Return the [X, Y] coordinate for the center point of the cell that contains the specified text.  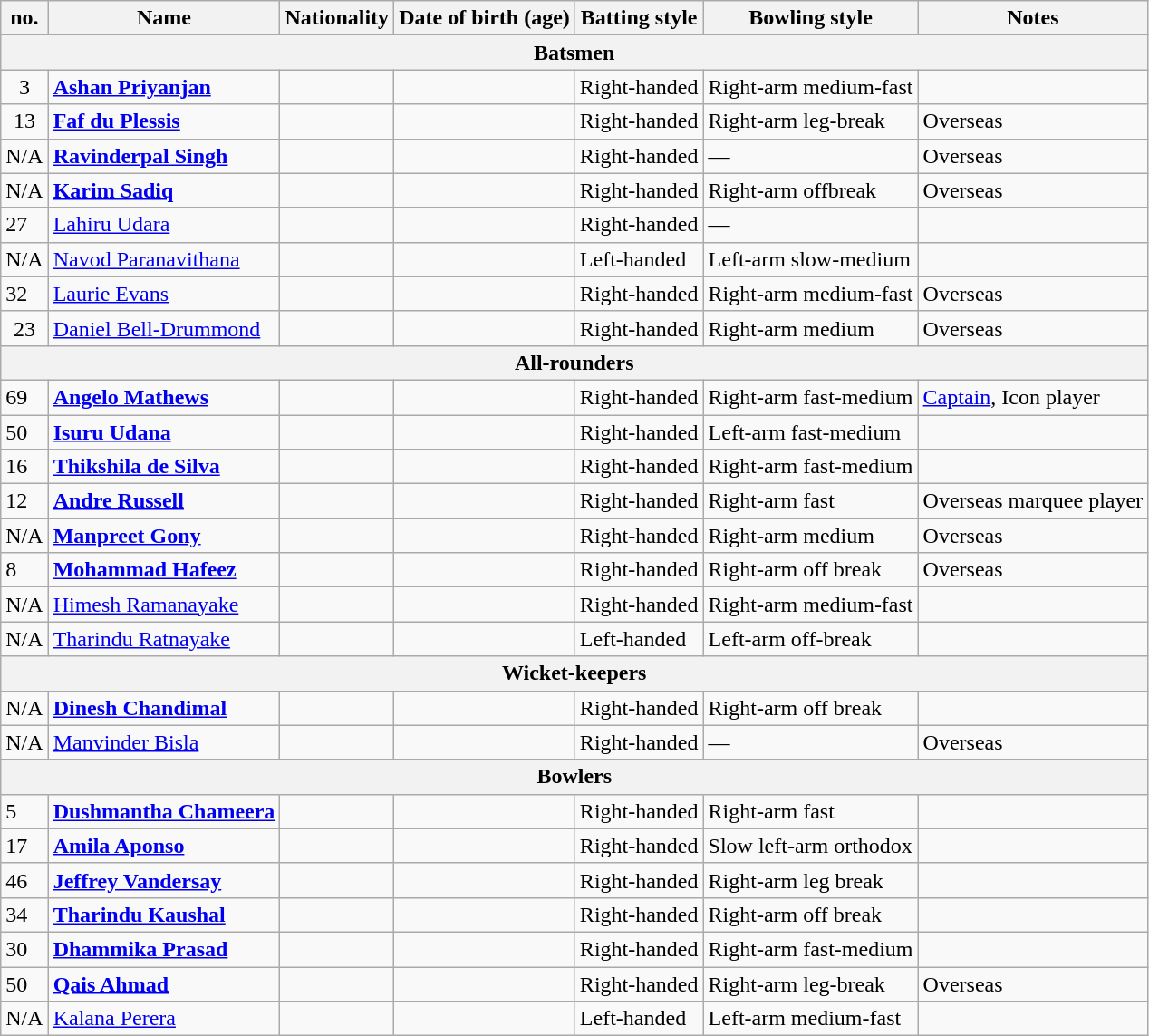
23 [24, 328]
Date of birth (age) [485, 18]
Jeffrey Vandersay [164, 880]
12 [24, 501]
Left-arm slow-medium [810, 259]
5 [24, 811]
16 [24, 467]
Isuru Udana [164, 432]
Slow left-arm orthodox [810, 846]
Tharindu Kaushal [164, 915]
Batsmen [574, 53]
Laurie Evans [164, 294]
Notes [1033, 18]
Dushmantha Chameera [164, 811]
Ravinderpal Singh [164, 156]
Mohammad Hafeez [164, 570]
Amila Aponso [164, 846]
Left-arm medium-fast [810, 1019]
Batting style [639, 18]
Overseas marquee player [1033, 501]
69 [24, 397]
34 [24, 915]
Andre Russell [164, 501]
Tharindu Ratnayake [164, 639]
3 [24, 87]
Qais Ahmad [164, 983]
Name [164, 18]
Bowlers [574, 777]
Right-arm offbreak [810, 190]
Manpreet Gony [164, 536]
Right-arm leg break [810, 880]
Faf du Plessis [164, 121]
Left-arm off-break [810, 639]
Nationality [337, 18]
no. [24, 18]
13 [24, 121]
Karim Sadiq [164, 190]
Angelo Mathews [164, 397]
Navod Paranavithana [164, 259]
Bowling style [810, 18]
Left-arm fast-medium [810, 432]
46 [24, 880]
Thikshila de Silva [164, 467]
Manvinder Bisla [164, 742]
Wicket-keepers [574, 673]
Ashan Priyanjan [164, 87]
8 [24, 570]
17 [24, 846]
All-rounders [574, 363]
27 [24, 225]
Captain, Icon player [1033, 397]
Kalana Perera [164, 1019]
30 [24, 949]
Dhammika Prasad [164, 949]
Lahiru Udara [164, 225]
Himesh Ramanayake [164, 605]
Dinesh Chandimal [164, 708]
32 [24, 294]
Daniel Bell-Drummond [164, 328]
